Find where the given text appears and provide that cell's center as (x, y) coordinate. 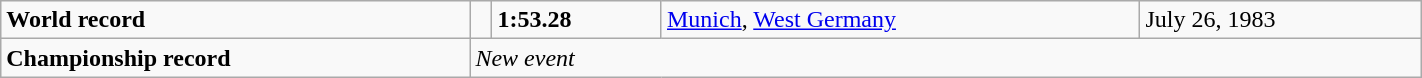
World record (236, 20)
Championship record (236, 58)
July 26, 1983 (1280, 20)
Munich, West Germany (900, 20)
New event (946, 58)
1:53.28 (577, 20)
